Output the (X, Y) coordinate of the center of the cell containing the given text.  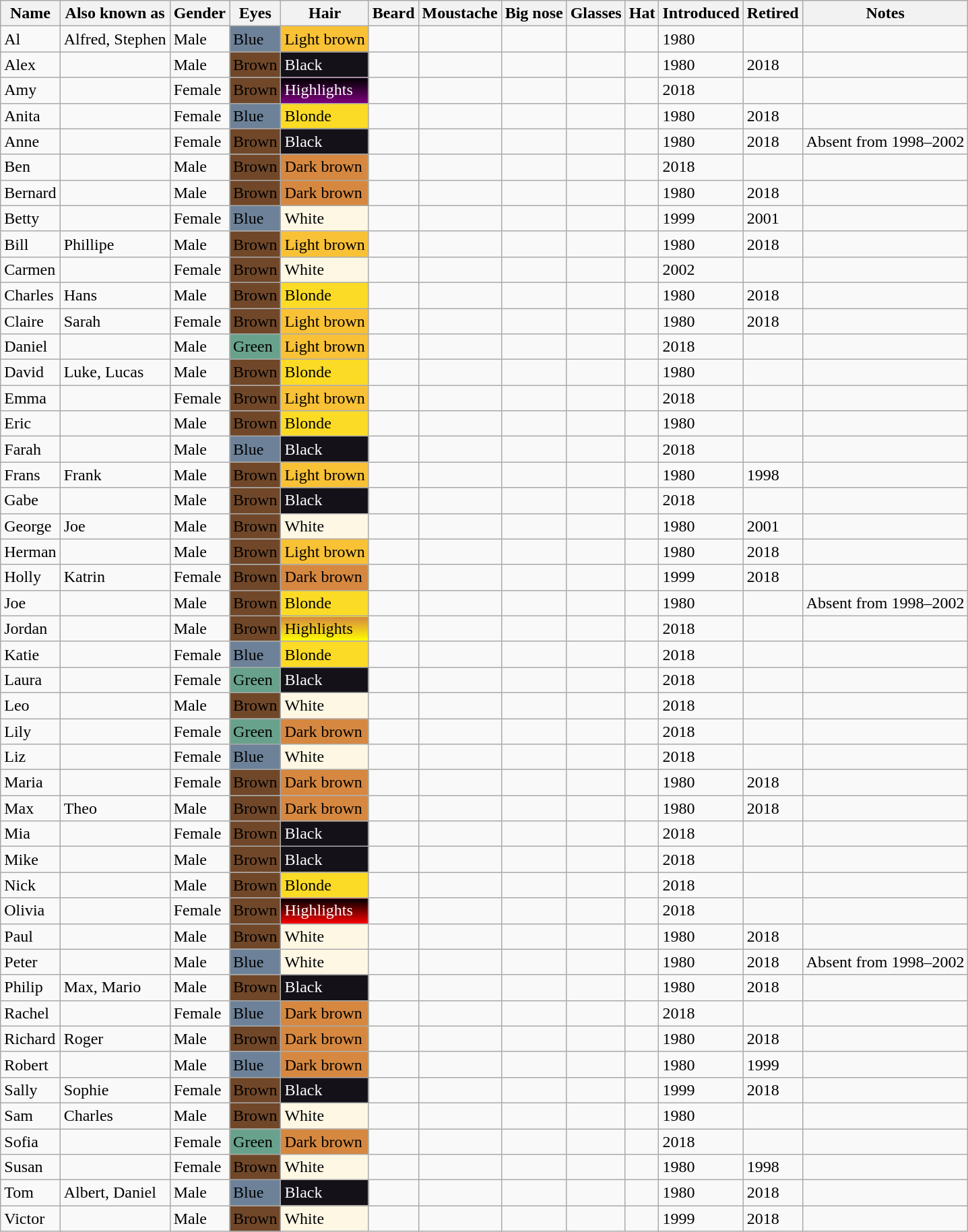
Claire (30, 321)
Hat (642, 13)
David (30, 372)
Hans (115, 295)
Sofia (30, 1142)
Name (30, 13)
Victor (30, 1219)
Sarah (115, 321)
Big nose (534, 13)
Maria (30, 783)
Phillipe (115, 244)
Bernard (30, 193)
Rachel (30, 1013)
Notes (885, 13)
Albert, Daniel (115, 1193)
Luke, Lucas (115, 372)
Sally (30, 1090)
Glasses (595, 13)
Sam (30, 1115)
Anne (30, 141)
Bill (30, 244)
Tom (30, 1193)
Leo (30, 705)
Hair (325, 13)
Gender (199, 13)
Paul (30, 936)
Also known as (115, 13)
Susan (30, 1167)
Amy (30, 90)
Katie (30, 654)
Max (30, 808)
George (30, 526)
Frank (115, 475)
Daniel (30, 347)
Alfred, Stephen (115, 39)
Sophie (115, 1090)
Laura (30, 680)
Eyes (255, 13)
Katrin (115, 577)
Nick (30, 885)
Olivia (30, 911)
Roger (115, 1039)
Max, Mario (115, 987)
Robert (30, 1064)
Mia (30, 834)
Al (30, 39)
Jordan (30, 628)
Peter (30, 962)
Eric (30, 424)
Theo (115, 808)
Farah (30, 449)
Introduced (701, 13)
2002 (701, 269)
Alex (30, 65)
Frans (30, 475)
Carmen (30, 269)
Mike (30, 860)
Philip (30, 987)
Ben (30, 167)
Gabe (30, 500)
Retired (773, 13)
Betty (30, 218)
Liz (30, 757)
Holly (30, 577)
Beard (393, 13)
Richard (30, 1039)
Lily (30, 731)
Herman (30, 552)
Moustache (459, 13)
Emma (30, 398)
Anita (30, 116)
